Pinpoint the cell where the given text exists, returning its [x, y] midpoint coordinate. 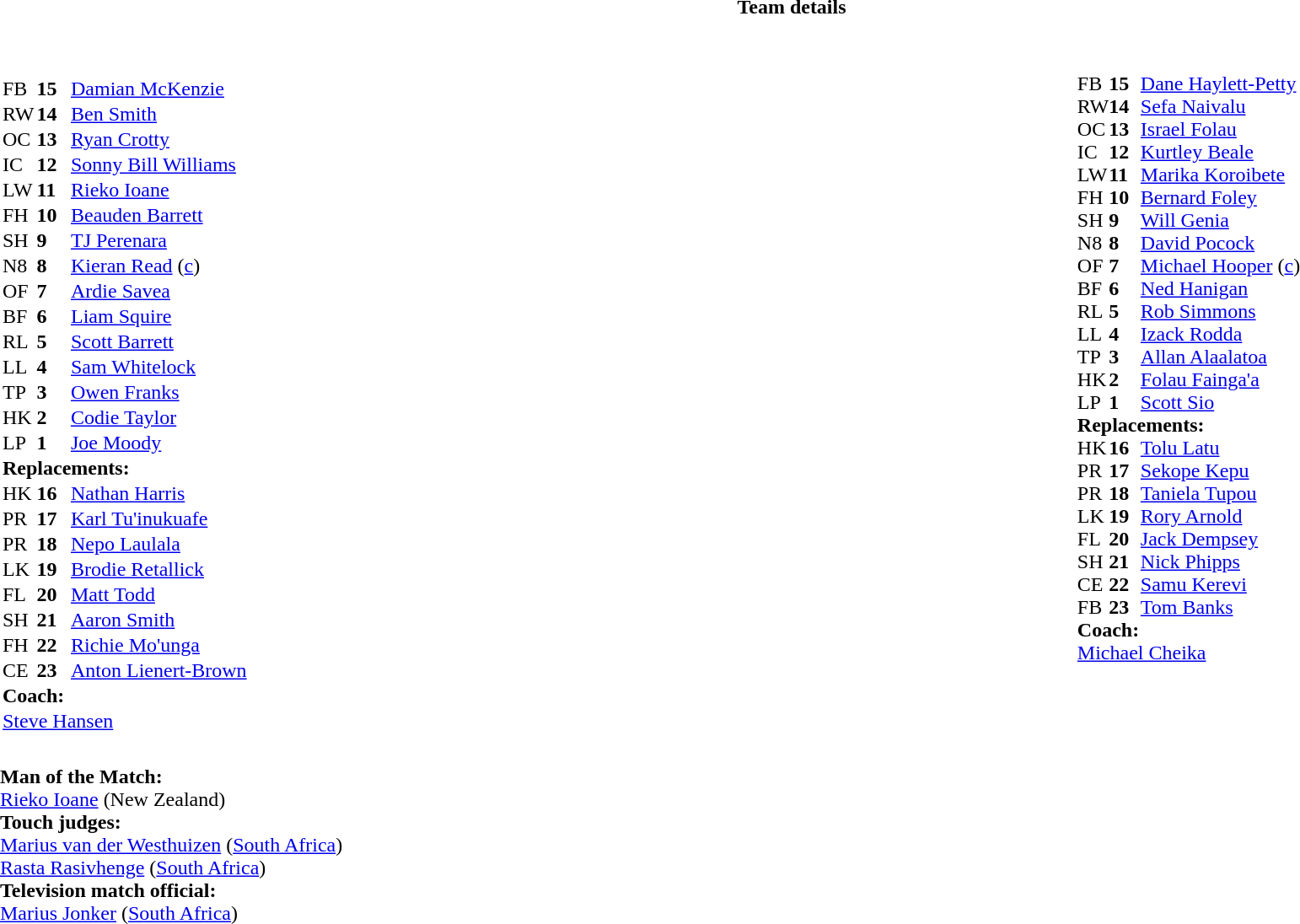
Tolu Latu [1221, 449]
Sefa Naivalu [1221, 106]
Liam Squire [158, 317]
Kieran Read (c) [158, 266]
David Pocock [1221, 243]
Scott Sio [1221, 403]
Samu Kerevi [1221, 585]
Will Genia [1221, 221]
Matt Todd [158, 595]
Ben Smith [158, 115]
Allan Alaalatoa [1221, 357]
Izack Rodda [1221, 334]
Aaron Smith [158, 620]
Beauden Barrett [158, 216]
TJ Perenara [158, 241]
Brodie Retallick [158, 570]
Ryan Crotty [158, 140]
Dane Haylett-Petty [1221, 84]
Karl Tu'inukuafe [158, 519]
Taniela Tupou [1221, 494]
Michael Cheika [1189, 653]
Tom Banks [1221, 607]
Sekope Kepu [1221, 470]
Rieko Ioane [158, 191]
Owen Franks [158, 393]
Sonny Bill Williams [158, 165]
Codie Taylor [158, 418]
Israel Folau [1221, 130]
Jack Dempsey [1221, 540]
Nathan Harris [158, 494]
Damian McKenzie [158, 89]
Scott Barrett [158, 342]
Ned Hanigan [1221, 288]
Rob Simmons [1221, 312]
Anton Lienert-Brown [158, 671]
Marika Koroibete [1221, 175]
Steve Hansen [126, 722]
Richie Mo'unga [158, 646]
Joe Moody [158, 443]
Kurtley Beale [1221, 152]
Nick Phipps [1221, 561]
Ardie Savea [158, 292]
Michael Hooper (c) [1221, 266]
Sam Whitelock [158, 368]
Rory Arnold [1221, 516]
Folau Fainga'a [1221, 379]
Bernard Foley [1221, 197]
Nepo Laulala [158, 545]
